Search for the cell housing the specified text and yield its [X, Y] center coordinate. 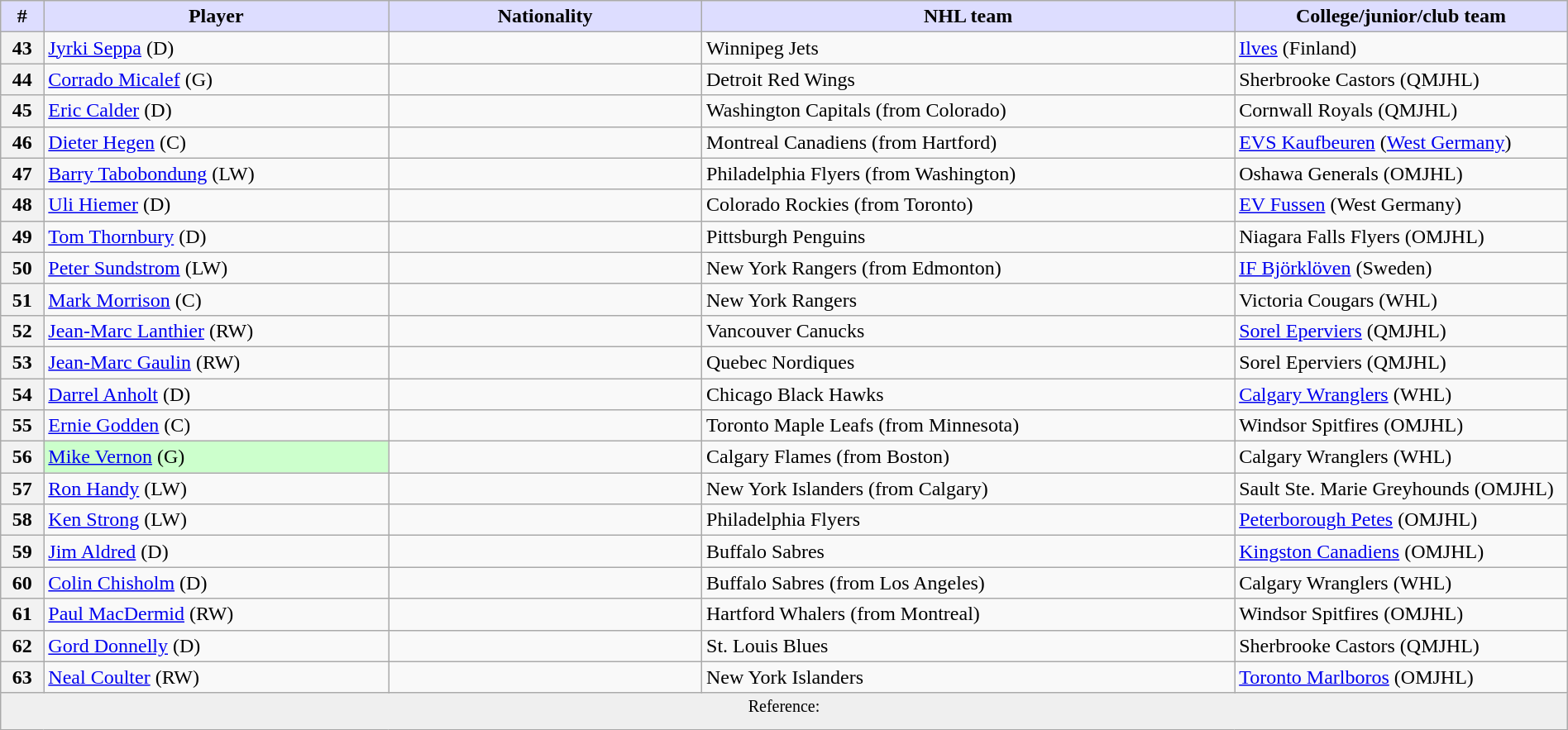
Ernie Godden (C) [217, 426]
58 [22, 520]
Ken Strong (LW) [217, 520]
Cornwall Royals (QMJHL) [1401, 111]
44 [22, 79]
50 [22, 268]
Peter Sundstrom (LW) [217, 268]
EV Fussen (West Germany) [1401, 205]
Kingston Canadiens (OMJHL) [1401, 551]
53 [22, 362]
Jean-Marc Lanthier (RW) [217, 331]
Jyrki Seppa (D) [217, 48]
54 [22, 394]
Uli Hiemer (D) [217, 205]
New York Rangers [968, 299]
Toronto Marlboros (OMJHL) [1401, 677]
Barry Tabobondung (LW) [217, 174]
51 [22, 299]
Peterborough Petes (OMJHL) [1401, 520]
IF Björklöven (Sweden) [1401, 268]
Detroit Red Wings [968, 79]
Eric Calder (D) [217, 111]
New York Islanders (from Calgary) [968, 489]
Hartford Whalers (from Montreal) [968, 614]
Jean-Marc Gaulin (RW) [217, 362]
NHL team [968, 17]
Toronto Maple Leafs (from Minnesota) [968, 426]
Pittsburgh Penguins [968, 236]
57 [22, 489]
Quebec Nordiques [968, 362]
# [22, 17]
EVS Kaufbeuren (West Germany) [1401, 142]
43 [22, 48]
49 [22, 236]
56 [22, 457]
Darrel Anholt (D) [217, 394]
St. Louis Blues [968, 646]
Reference: [784, 711]
Mike Vernon (G) [217, 457]
Calgary Flames (from Boston) [968, 457]
Chicago Black Hawks [968, 394]
New York Islanders [968, 677]
Paul MacDermid (RW) [217, 614]
Ron Handy (LW) [217, 489]
55 [22, 426]
Tom Thornbury (D) [217, 236]
Philadelphia Flyers [968, 520]
Player [217, 17]
46 [22, 142]
Neal Coulter (RW) [217, 677]
Winnipeg Jets [968, 48]
47 [22, 174]
Colorado Rockies (from Toronto) [968, 205]
Montreal Canadiens (from Hartford) [968, 142]
New York Rangers (from Edmonton) [968, 268]
Vancouver Canucks [968, 331]
62 [22, 646]
63 [22, 677]
61 [22, 614]
Niagara Falls Flyers (OMJHL) [1401, 236]
52 [22, 331]
Jim Aldred (D) [217, 551]
Victoria Cougars (WHL) [1401, 299]
Colin Chisholm (D) [217, 583]
Mark Morrison (C) [217, 299]
Sault Ste. Marie Greyhounds (OMJHL) [1401, 489]
Philadelphia Flyers (from Washington) [968, 174]
Corrado Micalef (G) [217, 79]
Oshawa Generals (OMJHL) [1401, 174]
Dieter Hegen (C) [217, 142]
College/junior/club team [1401, 17]
Buffalo Sabres [968, 551]
45 [22, 111]
48 [22, 205]
Washington Capitals (from Colorado) [968, 111]
59 [22, 551]
Ilves (Finland) [1401, 48]
60 [22, 583]
Nationality [546, 17]
Buffalo Sabres (from Los Angeles) [968, 583]
Gord Donnelly (D) [217, 646]
